Scan for the cell matching the given text and deliver its [X, Y] coordinate at center. 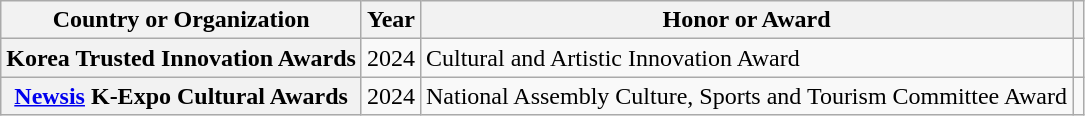
Korea Trusted Innovation Awards [182, 58]
Year [390, 20]
Honor or Award [746, 20]
Country or Organization [182, 20]
National Assembly Culture, Sports and Tourism Committee Award [746, 96]
Cultural and Artistic Innovation Award [746, 58]
Newsis K-Expo Cultural Awards [182, 96]
